Identify which cell holds the provided text, then report its [X, Y] central coordinate. 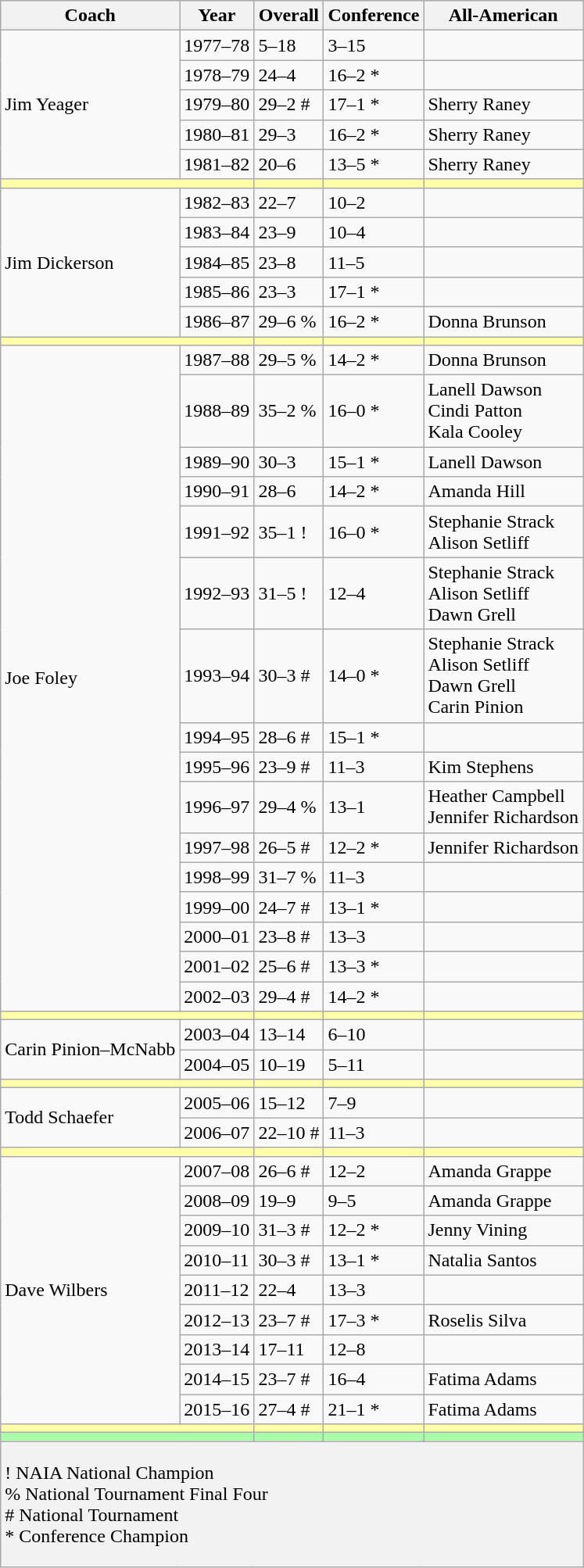
26–6 # [289, 1171]
Natalia Santos [503, 1260]
1985–86 [217, 292]
5–18 [289, 45]
1982–83 [217, 202]
1979–80 [217, 105]
31–3 # [289, 1230]
2005–06 [217, 1103]
13–14 [289, 1035]
1984–85 [217, 262]
30–3 [289, 462]
1978–79 [217, 75]
! NAIA National Champion% National Tournament Final Four# National Tournament* Conference Champion [292, 1504]
Joe Foley [91, 678]
15–12 [289, 1103]
24–7 # [289, 907]
14–0 * [374, 675]
Stephanie StrackAlison SetliffDawn GrellCarin Pinion [503, 675]
Dave Wilbers [91, 1290]
31–5 ! [289, 593]
3–15 [374, 45]
12–4 [374, 593]
28–6 # [289, 737]
7–9 [374, 1103]
2007–08 [217, 1171]
10–4 [374, 232]
Amanda Hill [503, 492]
13–1 [374, 807]
26–5 # [289, 847]
27–4 # [289, 1409]
22–7 [289, 202]
Carin Pinion–McNabb [91, 1050]
29–6 % [289, 321]
Stephanie StrackAlison SetliffDawn Grell [503, 593]
21–1 * [374, 1409]
1977–78 [217, 45]
2015–16 [217, 1409]
17–11 [289, 1349]
11–5 [374, 262]
Jennifer Richardson [503, 847]
35–2 % [289, 411]
1995–96 [217, 767]
2002–03 [217, 997]
1989–90 [217, 462]
9–5 [374, 1201]
29–2 # [289, 105]
22–4 [289, 1290]
1991–92 [217, 532]
Lanell Dawson [503, 462]
Stephanie StrackAlison Setliff [503, 532]
22–10 # [289, 1133]
Kim Stephens [503, 767]
2012–13 [217, 1319]
17–3 * [374, 1319]
2006–07 [217, 1133]
2010–11 [217, 1260]
20–6 [289, 164]
2001–02 [217, 966]
1983–84 [217, 232]
Lanell DawsonCindi PattonKala Cooley [503, 411]
1994–95 [217, 737]
Heather CampbellJennifer Richardson [503, 807]
29–5 % [289, 360]
35–1 ! [289, 532]
1996–97 [217, 807]
Year [217, 16]
29–4 % [289, 807]
1981–82 [217, 164]
2011–12 [217, 1290]
28–6 [289, 492]
16–4 [374, 1379]
1997–98 [217, 847]
12–2 [374, 1171]
1990–91 [217, 492]
23–3 [289, 292]
2004–05 [217, 1065]
1988–89 [217, 411]
1980–81 [217, 134]
Jim Yeager [91, 105]
Roselis Silva [503, 1319]
1987–88 [217, 360]
Jim Dickerson [91, 262]
2003–04 [217, 1035]
2013–14 [217, 1349]
10–2 [374, 202]
1999–00 [217, 907]
6–10 [374, 1035]
1998–99 [217, 877]
1993–94 [217, 675]
23–9 [289, 232]
Conference [374, 16]
23–8 # [289, 936]
Todd Schaefer [91, 1118]
1986–87 [217, 321]
5–11 [374, 1065]
1992–93 [217, 593]
2008–09 [217, 1201]
Coach [91, 16]
31–7 % [289, 877]
13–3 * [374, 966]
23–8 [289, 262]
12–8 [374, 1349]
Jenny Vining [503, 1230]
All-American [503, 16]
13–5 * [374, 164]
2009–10 [217, 1230]
29–4 # [289, 997]
Overall [289, 16]
19–9 [289, 1201]
23–9 # [289, 767]
2000–01 [217, 936]
25–6 # [289, 966]
2014–15 [217, 1379]
10–19 [289, 1065]
24–4 [289, 75]
29–3 [289, 134]
